Detect which cell encompasses the target text, then output its (x, y) center coordinate. 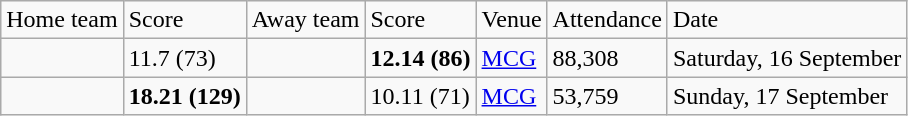
Sunday, 17 September (786, 96)
Date (786, 20)
53,759 (607, 96)
18.21 (129) (184, 96)
Away team (306, 20)
10.11 (71) (420, 96)
11.7 (73) (184, 58)
Venue (512, 20)
Saturday, 16 September (786, 58)
88,308 (607, 58)
12.14 (86) (420, 58)
Home team (62, 20)
Attendance (607, 20)
